Capture the cell that displays the provided text and extract its (X, Y) central coordinate. 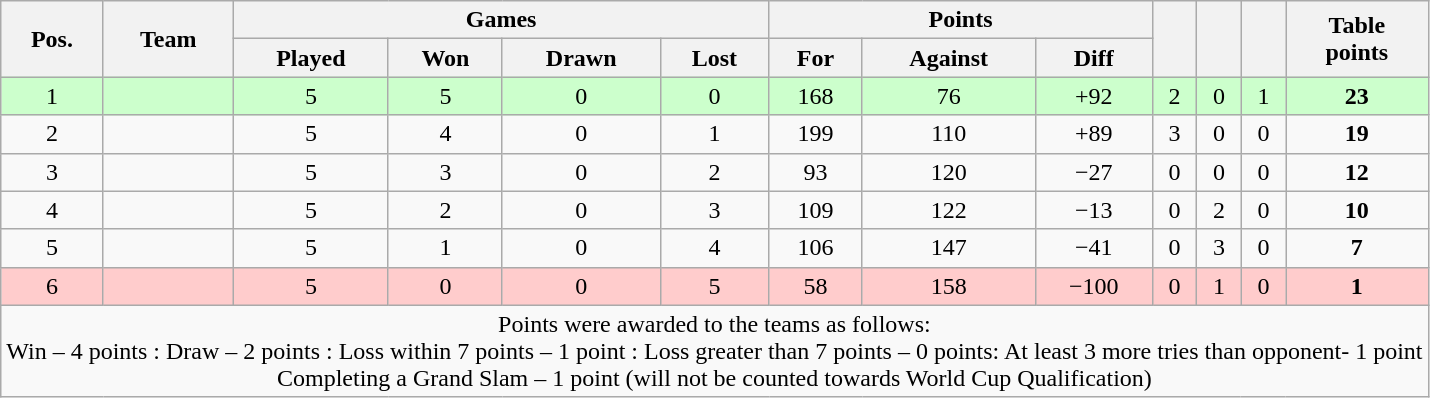
For (816, 58)
106 (816, 248)
93 (816, 172)
23 (1357, 96)
−41 (1094, 248)
Tablepoints (1357, 39)
109 (816, 210)
147 (948, 248)
10 (1357, 210)
−13 (1094, 210)
19 (1357, 134)
Team (168, 39)
12 (1357, 172)
Won (445, 58)
76 (948, 96)
−100 (1094, 286)
−27 (1094, 172)
Diff (1094, 58)
199 (816, 134)
+92 (1094, 96)
Against (948, 58)
Lost (714, 58)
58 (816, 286)
Pos. (52, 39)
6 (52, 286)
7 (1357, 248)
+89 (1094, 134)
Points (960, 20)
122 (948, 210)
Played (310, 58)
110 (948, 134)
Drawn (581, 58)
168 (816, 96)
158 (948, 286)
Games (501, 20)
120 (948, 172)
